Return [X, Y] of the center of cell containing provided text 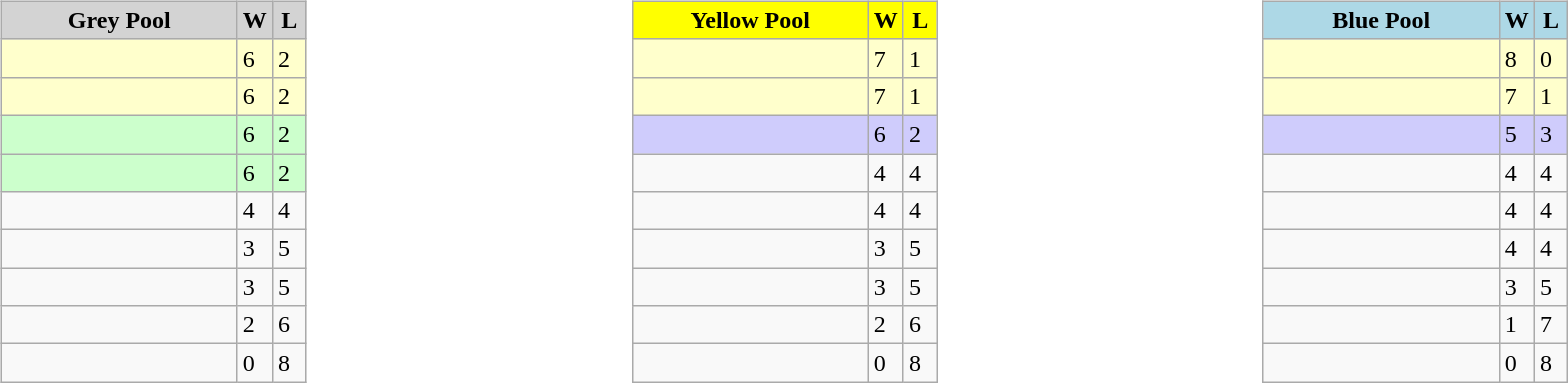
Yellow Pool [750, 20]
Grey Pool [119, 20]
Blue Pool [1381, 20]
